Provide the (x, y) coordinate of the cell's center where the given text is located.  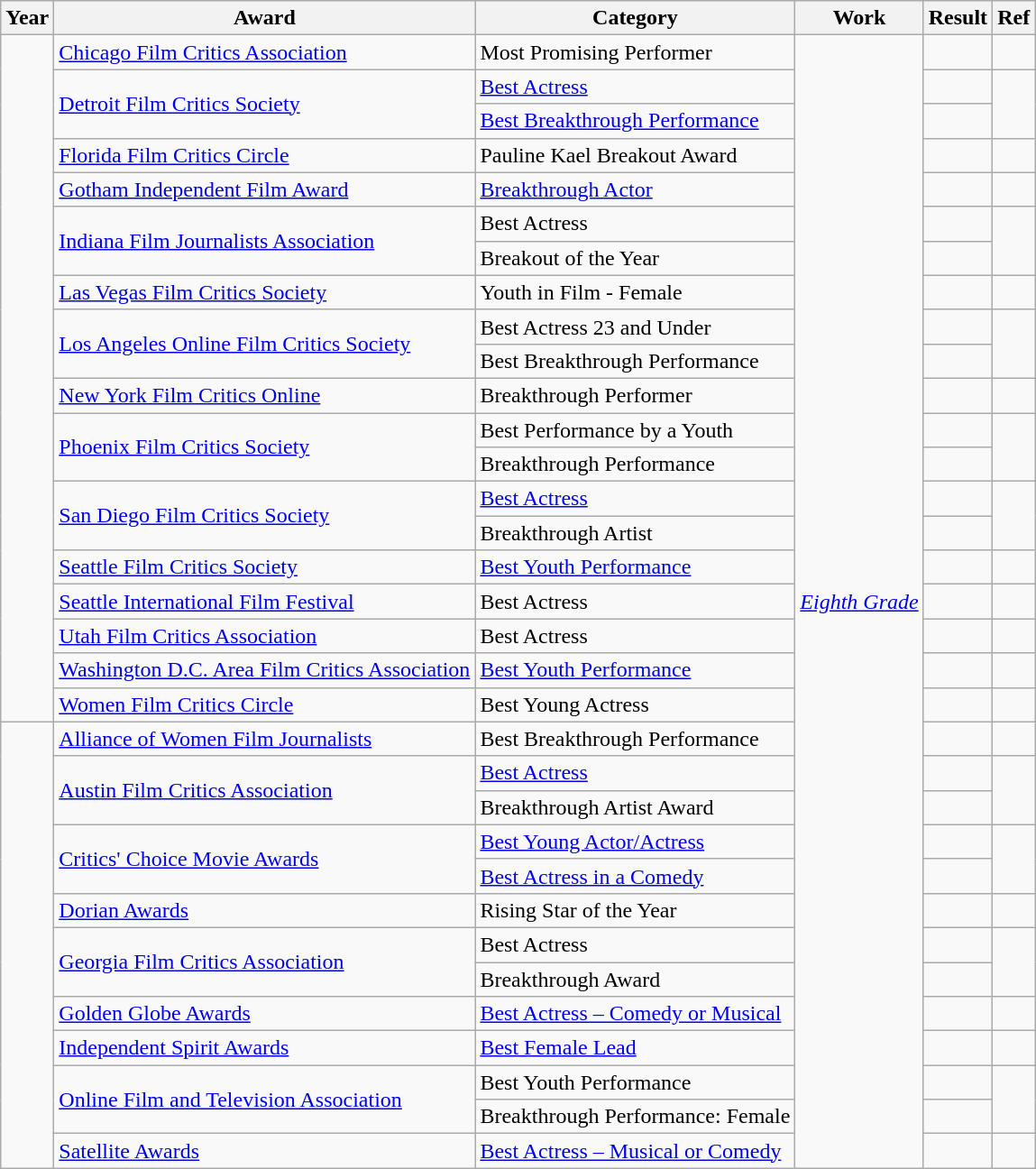
Breakthrough Performance (635, 465)
Best Performance by a Youth (635, 430)
Utah Film Critics Association (265, 636)
Alliance of Women Film Journalists (265, 739)
Satellite Awards (265, 1151)
Best Young Actor/Actress (635, 842)
Rising Star of the Year (635, 910)
Washington D.C. Area Film Critics Association (265, 670)
Category (635, 18)
Best Actress in a Comedy (635, 876)
Women Film Critics Circle (265, 704)
Online Film and Television Association (265, 1100)
Youth in Film - Female (635, 292)
Florida Film Critics Circle (265, 155)
Breakthrough Performance: Female (635, 1117)
Award (265, 18)
Georgia Film Critics Association (265, 962)
Work (859, 18)
Las Vegas Film Critics Society (265, 292)
Most Promising Performer (635, 52)
Best Actress 23 and Under (635, 327)
Best Young Actress (635, 704)
Independent Spirit Awards (265, 1048)
Best Female Lead (635, 1048)
Best Actress – Comedy or Musical (635, 1014)
Breakthrough Artist Award (635, 807)
Breakthrough Performer (635, 395)
New York Film Critics Online (265, 395)
Phoenix Film Critics Society (265, 447)
Los Angeles Online Film Critics Society (265, 344)
Austin Film Critics Association (265, 790)
Chicago Film Critics Association (265, 52)
Indiana Film Journalists Association (265, 241)
San Diego Film Critics Society (265, 516)
Breakthrough Actor (635, 189)
Critics' Choice Movie Awards (265, 859)
Golden Globe Awards (265, 1014)
Seattle International Film Festival (265, 602)
Eighth Grade (859, 602)
Breakout of the Year (635, 258)
Best Actress – Musical or Comedy (635, 1151)
Result (958, 18)
Breakthrough Award (635, 979)
Gotham Independent Film Award (265, 189)
Year (27, 18)
Dorian Awards (265, 910)
Ref (1013, 18)
Breakthrough Artist (635, 533)
Seattle Film Critics Society (265, 567)
Pauline Kael Breakout Award (635, 155)
Detroit Film Critics Society (265, 104)
